Capture the cell that displays the provided text and extract its [x, y] central coordinate. 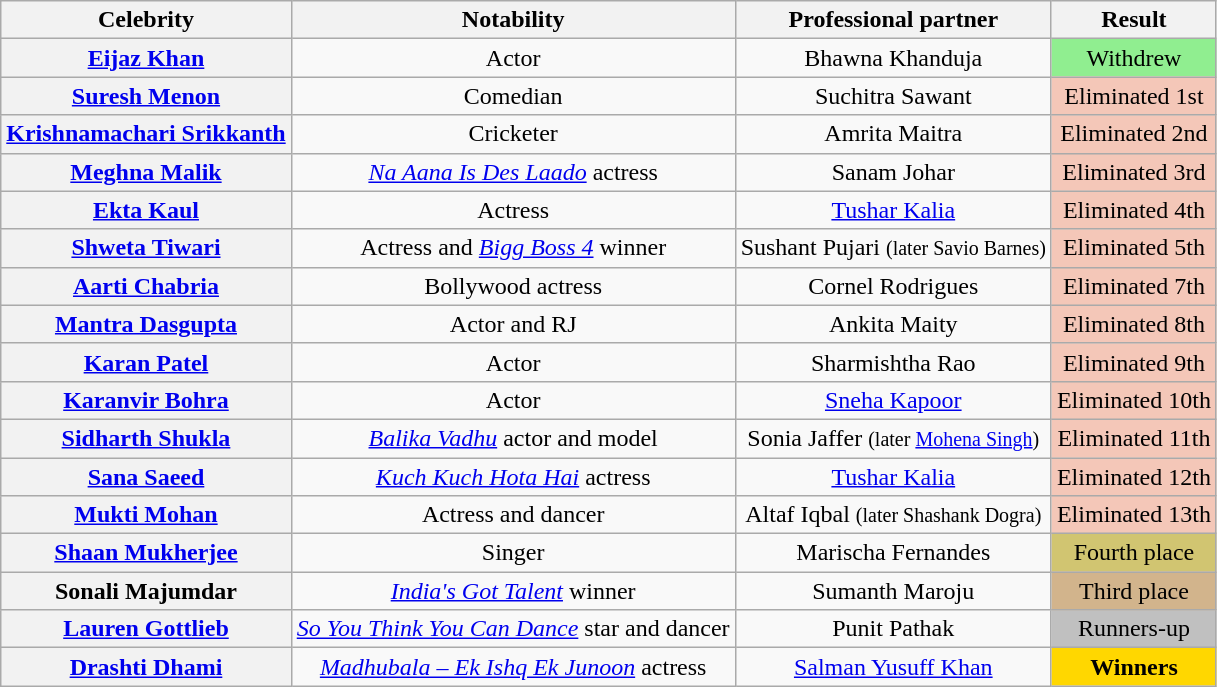
Eliminated 10th [1134, 400]
Professional partner [893, 20]
Actor and RJ [513, 324]
Salman Yusuff Khan [893, 667]
Actress and dancer [513, 515]
Marischa Fernandes [893, 553]
Comedian [513, 96]
Na Aana Is Des Laado actress [513, 172]
Punit Pathak [893, 629]
Kuch Kuch Hota Hai actress [513, 477]
Cricketer [513, 134]
Sonia Jaffer (later Mohena Singh) [893, 438]
Karan Patel [146, 362]
Notability [513, 20]
India's Got Talent winner [513, 591]
Sanam Johar [893, 172]
Shweta Tiwari [146, 248]
Ekta Kaul [146, 210]
Karanvir Bohra [146, 400]
Actress [513, 210]
Eliminated 3rd [1134, 172]
Altaf Iqbal (later Shashank Dogra) [893, 515]
Sneha Kapoor [893, 400]
Eliminated 8th [1134, 324]
Sidharth Shukla [146, 438]
Fourth place [1134, 553]
Sharmishtha Rao [893, 362]
Suchitra Sawant [893, 96]
Singer [513, 553]
Eliminated 5th [1134, 248]
Balika Vadhu actor and model [513, 438]
Mantra Dasgupta [146, 324]
Eijaz Khan [146, 58]
Madhubala – Ek Ishq Ek Junoon actress [513, 667]
Amrita Maitra [893, 134]
Lauren Gottlieb [146, 629]
Shaan Mukherjee [146, 553]
Third place [1134, 591]
Sana Saeed [146, 477]
Eliminated 13th [1134, 515]
Result [1134, 20]
Eliminated 9th [1134, 362]
Eliminated 12th [1134, 477]
Winners [1134, 667]
Withdrew [1134, 58]
Aarti Chabria [146, 286]
Mukti Mohan [146, 515]
Actress and Bigg Boss 4 winner [513, 248]
Eliminated 11th [1134, 438]
Eliminated 7th [1134, 286]
So You Think You Can Dance star and dancer [513, 629]
Celebrity [146, 20]
Drashti Dhami [146, 667]
Sushant Pujari (later Savio Barnes) [893, 248]
Runners-up [1134, 629]
Eliminated 1st [1134, 96]
Krishnamachari Srikkanth [146, 134]
Sonali Majumdar [146, 591]
Eliminated 2nd [1134, 134]
Suresh Menon [146, 96]
Ankita Maity [893, 324]
Bollywood actress [513, 286]
Cornel Rodrigues [893, 286]
Meghna Malik [146, 172]
Eliminated 4th [1134, 210]
Sumanth Maroju [893, 591]
Bhawna Khanduja [893, 58]
